Return [X, Y] of the center of cell containing provided text 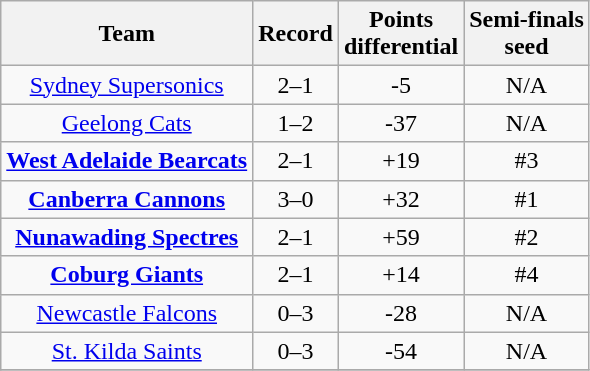
-54 [400, 351]
-37 [400, 123]
#1 [527, 199]
West Adelaide Bearcats [127, 161]
+14 [400, 275]
-5 [400, 85]
#3 [527, 161]
Team [127, 34]
Record [296, 34]
-28 [400, 313]
St. Kilda Saints [127, 351]
#4 [527, 275]
Sydney Supersonics [127, 85]
Pointsdifferential [400, 34]
Canberra Cannons [127, 199]
#2 [527, 237]
3–0 [296, 199]
Geelong Cats [127, 123]
+32 [400, 199]
Semi-finalsseed [527, 34]
+19 [400, 161]
+59 [400, 237]
Coburg Giants [127, 275]
1–2 [296, 123]
Nunawading Spectres [127, 237]
Newcastle Falcons [127, 313]
